For the text-containing cell, return its midpoint in (X, Y) coordinate format. 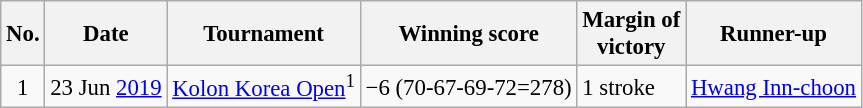
Kolon Korea Open1 (264, 87)
1 (23, 87)
Winning score (468, 34)
−6 (70-67-69-72=278) (468, 87)
Margin ofvictory (632, 34)
23 Jun 2019 (106, 87)
No. (23, 34)
Date (106, 34)
Tournament (264, 34)
1 stroke (632, 87)
Runner-up (774, 34)
Hwang Inn-choon (774, 87)
